Output the (X, Y) coordinate of the center of the cell containing the given text.  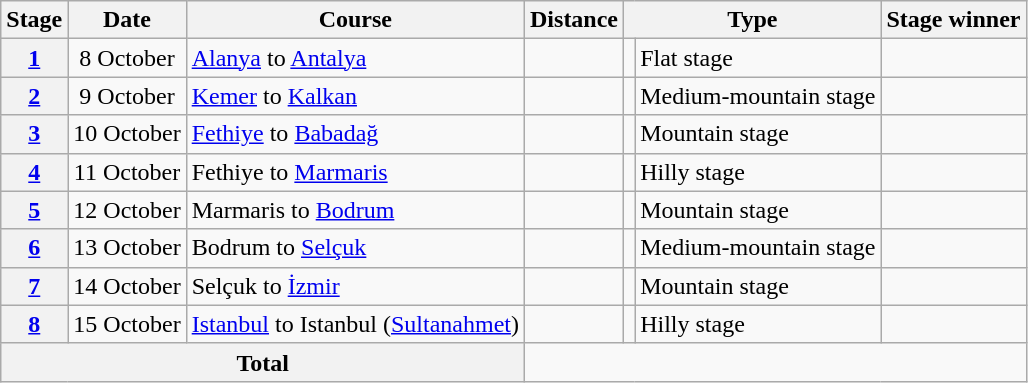
Flat stage (758, 58)
3 (34, 134)
7 (34, 286)
Selçuk to İzmir (355, 286)
Date (127, 20)
13 October (127, 248)
Alanya to Antalya (355, 58)
15 October (127, 324)
Distance (574, 20)
1 (34, 58)
8 October (127, 58)
2 (34, 96)
Stage (34, 20)
Istanbul to Istanbul (Sultanahmet) (355, 324)
6 (34, 248)
Marmaris to Bodrum (355, 210)
14 October (127, 286)
Kemer to Kalkan (355, 96)
12 October (127, 210)
4 (34, 172)
Type (752, 20)
9 October (127, 96)
Fethiye to Babadağ (355, 134)
8 (34, 324)
Bodrum to Selçuk (355, 248)
Fethiye to Marmaris (355, 172)
Course (355, 20)
10 October (127, 134)
Total (263, 362)
Stage winner (954, 20)
11 October (127, 172)
5 (34, 210)
